Extract the [X, Y] coordinate from the center of the cell holding the provided text.  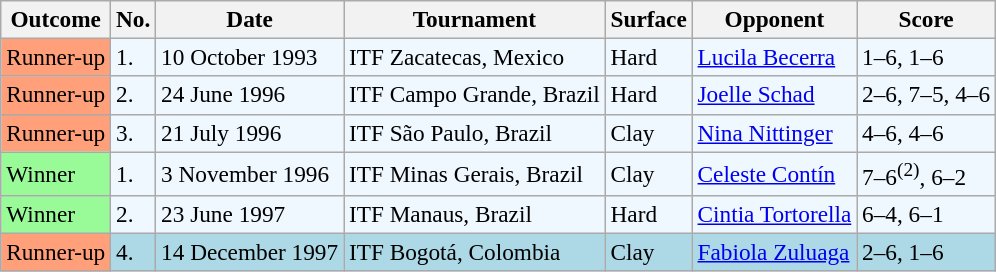
ITF Campo Grande, Brazil [475, 95]
Score [926, 19]
Tournament [475, 19]
3 November 1996 [250, 173]
ITF São Paulo, Brazil [475, 133]
14 December 1997 [250, 252]
No. [134, 19]
Outcome [56, 19]
4. [134, 252]
ITF Minas Gerais, Brazil [475, 173]
7–6(2), 6–2 [926, 173]
ITF Manaus, Brazil [475, 214]
Date [250, 19]
Cintia Tortorella [774, 214]
ITF Bogotá, Colombia [475, 252]
23 June 1997 [250, 214]
Joelle Schad [774, 95]
21 July 1996 [250, 133]
24 June 1996 [250, 95]
6–4, 6–1 [926, 214]
Surface [648, 19]
Nina Nittinger [774, 133]
1–6, 1–6 [926, 57]
3. [134, 133]
Fabiola Zuluaga [774, 252]
2–6, 7–5, 4–6 [926, 95]
4–6, 4–6 [926, 133]
Celeste Contín [774, 173]
Lucila Becerra [774, 57]
2–6, 1–6 [926, 252]
10 October 1993 [250, 57]
Opponent [774, 19]
ITF Zacatecas, Mexico [475, 57]
